For the text-containing cell, return its midpoint in (X, Y) coordinate format. 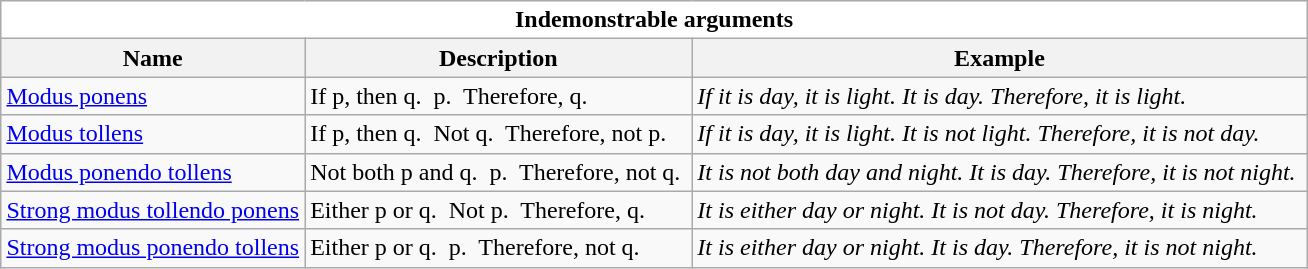
Strong modus tollendo ponens (153, 210)
It is either day or night. It is day. Therefore, it is not night. (1000, 248)
If p, then q. p. Therefore, q. (498, 96)
If p, then q. Not q. Therefore, not p. (498, 134)
Not both p and q. p. Therefore, not q. (498, 172)
Modus tollens (153, 134)
If it is day, it is light. It is day. Therefore, it is light. (1000, 96)
Example (1000, 58)
If it is day, it is light. It is not light. Therefore, it is not day. (1000, 134)
Modus ponendo tollens (153, 172)
Modus ponens (153, 96)
Strong modus ponendo tollens (153, 248)
Name (153, 58)
Either p or q. Not p. Therefore, q. (498, 210)
Description (498, 58)
Either p or q. p. Therefore, not q. (498, 248)
It is not both day and night. It is day. Therefore, it is not night. (1000, 172)
It is either day or night. It is not day. Therefore, it is night. (1000, 210)
Indemonstrable arguments (654, 20)
